Scan for the cell matching the given text and deliver its (X, Y) coordinate at center. 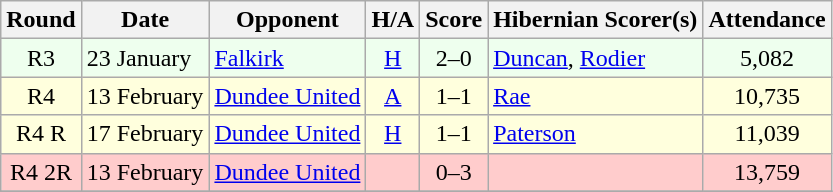
Date (145, 20)
Round (41, 20)
2–0 (454, 58)
11,039 (767, 134)
R4 R (41, 134)
0–3 (454, 172)
17 February (145, 134)
Falkirk (288, 58)
10,735 (767, 96)
R3 (41, 58)
Paterson (596, 134)
23 January (145, 58)
R4 (41, 96)
Hibernian Scorer(s) (596, 20)
Opponent (288, 20)
Duncan, Rodier (596, 58)
13,759 (767, 172)
Score (454, 20)
H/A (393, 20)
5,082 (767, 58)
R4 2R (41, 172)
Rae (596, 96)
Attendance (767, 20)
A (393, 96)
